Pinpoint the cell where the given text exists, returning its [X, Y] midpoint coordinate. 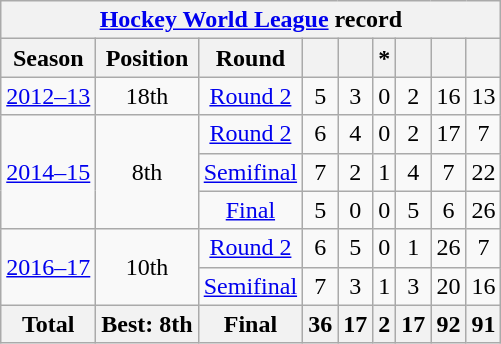
92 [448, 324]
8th [147, 172]
Best: 8th [147, 324]
Hockey World League record [251, 20]
Total [48, 324]
2016–17 [48, 267]
10th [147, 267]
22 [484, 172]
2014–15 [48, 172]
2012–13 [48, 96]
91 [484, 324]
Round [250, 58]
* [384, 58]
36 [320, 324]
18th [147, 96]
Season [48, 58]
Position [147, 58]
20 [448, 286]
13 [484, 96]
